Find where the given text appears and provide that cell's center as [X, Y] coordinate. 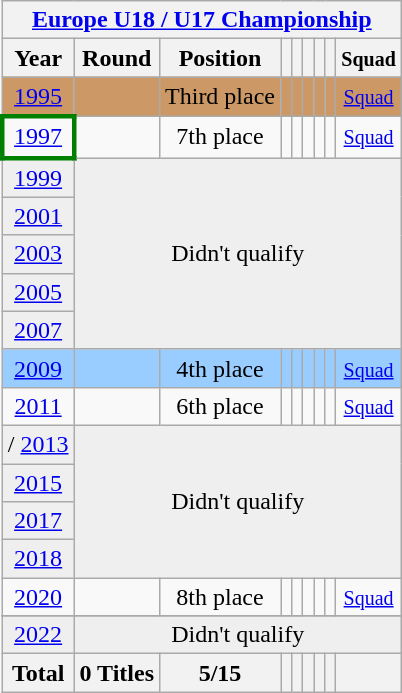
6th place [220, 406]
Third place [220, 97]
Europe U18 / U17 Championship [202, 20]
2011 [38, 406]
2022 [38, 635]
1995 [38, 97]
2015 [38, 483]
5/15 [220, 673]
Total [38, 673]
2018 [38, 559]
2009 [38, 368]
8th place [220, 597]
2007 [38, 330]
2020 [38, 597]
/ 2013 [38, 444]
1997 [38, 136]
0 Titles [117, 673]
2003 [38, 254]
Round [117, 58]
4th place [220, 368]
1999 [38, 178]
Year [38, 58]
2017 [38, 521]
7th place [220, 136]
2001 [38, 216]
2005 [38, 292]
Position [220, 58]
